Locate the cell with the specified text and output its [x, y] center coordinate. 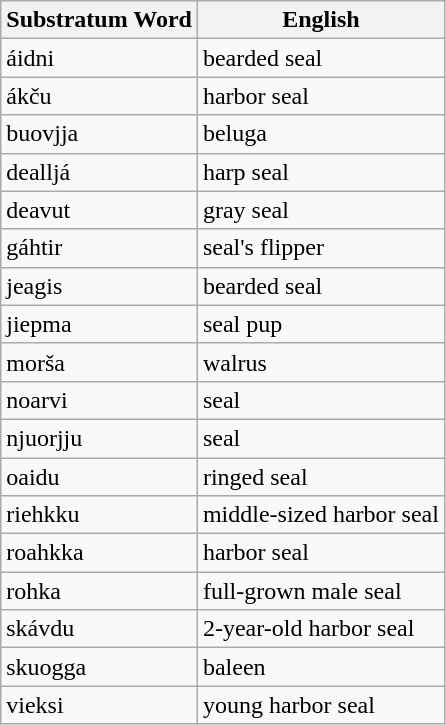
morša [100, 362]
vieksi [100, 705]
jeagis [100, 286]
2-year-old harbor seal [320, 629]
njuorjju [100, 438]
gáhtir [100, 248]
seal pup [320, 324]
áidni [100, 58]
skuogga [100, 667]
English [320, 20]
harp seal [320, 172]
jiepma [100, 324]
dealljá [100, 172]
full-grown male seal [320, 591]
walrus [320, 362]
ringed seal [320, 477]
rohka [100, 591]
riehkku [100, 515]
gray seal [320, 210]
buovjja [100, 134]
middle-sized harbor seal [320, 515]
deavut [100, 210]
oaidu [100, 477]
noarvi [100, 400]
young harbor seal [320, 705]
seal's flipper [320, 248]
ákču [100, 96]
Substratum Word [100, 20]
skávdu [100, 629]
beluga [320, 134]
roahkka [100, 553]
baleen [320, 667]
